Scan for the cell matching the given text and deliver its (x, y) coordinate at center. 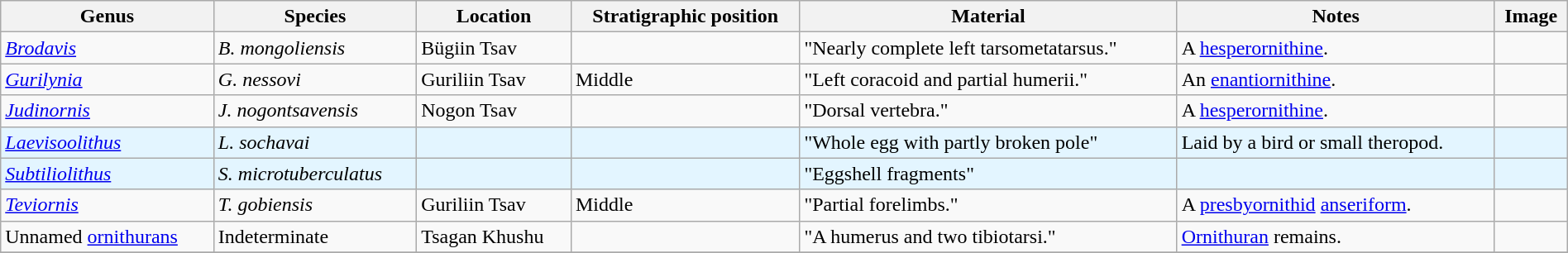
"Partial forelimbs." (988, 205)
"Left coracoid and partial humerii." (988, 79)
L. sochavai (314, 142)
Ornithuran remains. (1336, 236)
Laevisoolithus (108, 142)
Location (495, 17)
Unnamed ornithurans (108, 236)
Tsagan Khushu (495, 236)
T. gobiensis (314, 205)
A presbyornithid anseriform. (1336, 205)
J. nogontsavensis (314, 111)
Stratigraphic position (685, 17)
Subtiliolithus (108, 174)
"Eggshell fragments" (988, 174)
"A humerus and two tibiotarsi." (988, 236)
Teviornis (108, 205)
Image (1531, 17)
Nogon Tsav (495, 111)
Gurilynia (108, 79)
Material (988, 17)
Notes (1336, 17)
G. nessovi (314, 79)
"Nearly complete left tarsometatarsus." (988, 48)
Brodavis (108, 48)
Genus (108, 17)
An enantiornithine. (1336, 79)
"Whole egg with partly broken pole" (988, 142)
Indeterminate (314, 236)
Bügiin Tsav (495, 48)
B. mongoliensis (314, 48)
Species (314, 17)
Laid by a bird or small theropod. (1336, 142)
"Dorsal vertebra." (988, 111)
Judinornis (108, 111)
S. microtuberculatus (314, 174)
